Return the [x, y] coordinate for the center point of the cell that contains the specified text.  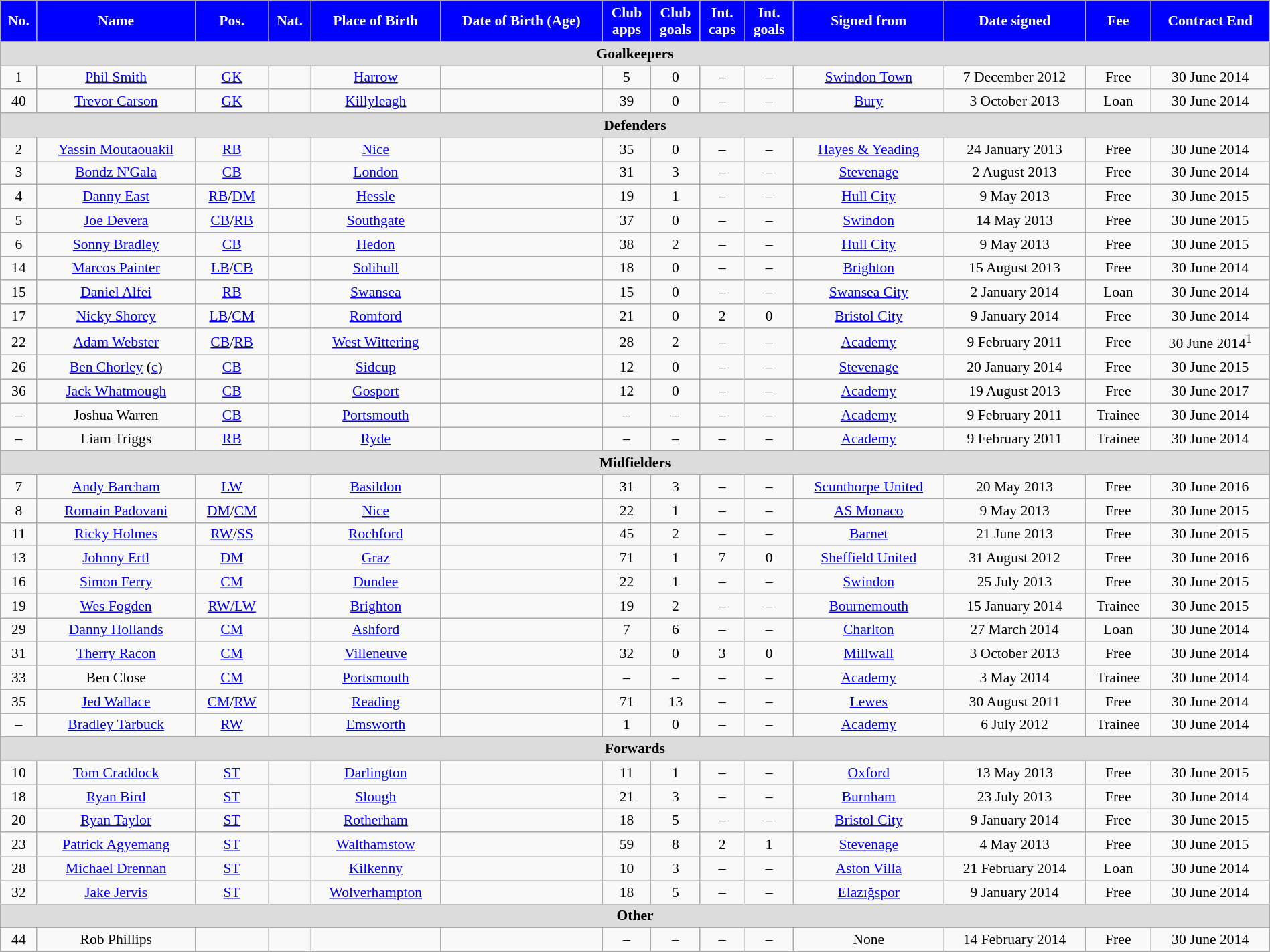
Bury [869, 102]
Hessle [376, 197]
Ryan Bird [116, 797]
37 [626, 221]
Oxford [869, 773]
24 January 2013 [1015, 149]
27 March 2014 [1015, 630]
RW/SS [232, 534]
Clubgoals [676, 21]
26 [19, 368]
40 [19, 102]
Dundee [376, 582]
23 [19, 845]
Scunthorpe United [869, 487]
Liam Triggs [116, 439]
Sidcup [376, 368]
Defenders [635, 125]
Rochford [376, 534]
30 June 2017 [1210, 392]
36 [19, 392]
CM/RW [232, 702]
Southgate [376, 221]
Nicky Shorey [116, 316]
14 [19, 268]
Ryan Taylor [116, 821]
Yassin Moutaouakil [116, 149]
Marcos Painter [116, 268]
Ryde [376, 439]
Bradley Tarbuck [116, 725]
Wolverhampton [376, 892]
Kilkenny [376, 868]
Barnet [869, 534]
Basildon [376, 487]
25 July 2013 [1015, 582]
Name [116, 21]
Ben Close [116, 678]
Millwall [869, 654]
LB/CM [232, 316]
Charlton [869, 630]
Midfielders [635, 463]
Romford [376, 316]
West Wittering [376, 341]
Romain Padovani [116, 511]
Date signed [1015, 21]
3 May 2014 [1015, 678]
Sheffield United [869, 558]
Andy Barcham [116, 487]
4 May 2013 [1015, 845]
Int.goals [769, 21]
Signed from [869, 21]
Solihull [376, 268]
Adam Webster [116, 341]
Johnny Ertl [116, 558]
Patrick Agyemang [116, 845]
Nat. [290, 21]
13 May 2013 [1015, 773]
Joshua Warren [116, 415]
Burnham [869, 797]
Hedon [376, 244]
RB/DM [232, 197]
Gosport [376, 392]
30 June 20141 [1210, 341]
Emsworth [376, 725]
Swansea [376, 293]
Ben Chorley (c) [116, 368]
Darlington [376, 773]
Joe Devera [116, 221]
Jake Jervis [116, 892]
Danny East [116, 197]
RW [232, 725]
Ashford [376, 630]
17 [19, 316]
Swindon Town [869, 78]
AS Monaco [869, 511]
4 [19, 197]
20 May 2013 [1015, 487]
Graz [376, 558]
30 August 2011 [1015, 702]
Reading [376, 702]
LB/CB [232, 268]
Elazığspor [869, 892]
45 [626, 534]
38 [626, 244]
15 August 2013 [1015, 268]
Forwards [635, 749]
Walthamstow [376, 845]
DM [232, 558]
Villeneuve [376, 654]
44 [19, 940]
16 [19, 582]
Wes Fogden [116, 606]
39 [626, 102]
Lewes [869, 702]
LW [232, 487]
14 February 2014 [1015, 940]
2 August 2013 [1015, 173]
Fee [1119, 21]
Tom Craddock [116, 773]
15 January 2014 [1015, 606]
Bondz N'Gala [116, 173]
Contract End [1210, 21]
Int.caps [722, 21]
Hayes & Yeading [869, 149]
Pos. [232, 21]
21 June 2013 [1015, 534]
33 [19, 678]
Danny Hollands [116, 630]
19 August 2013 [1015, 392]
Swansea City [869, 293]
Harrow [376, 78]
Rotherham [376, 821]
Slough [376, 797]
7 December 2012 [1015, 78]
Place of Birth [376, 21]
Jed Wallace [116, 702]
Therry Racon [116, 654]
20 [19, 821]
6 July 2012 [1015, 725]
DM/CM [232, 511]
Clubapps [626, 21]
14 May 2013 [1015, 221]
2 January 2014 [1015, 293]
RW/LW [232, 606]
Jack Whatmough [116, 392]
20 January 2014 [1015, 368]
Phil Smith [116, 78]
Goalkeepers [635, 54]
23 July 2013 [1015, 797]
Killyleagh [376, 102]
Daniel Alfei [116, 293]
31 August 2012 [1015, 558]
Trevor Carson [116, 102]
Rob Phillips [116, 940]
Simon Ferry [116, 582]
London [376, 173]
29 [19, 630]
Ricky Holmes [116, 534]
Bournemouth [869, 606]
Aston Villa [869, 868]
Sonny Bradley [116, 244]
21 February 2014 [1015, 868]
59 [626, 845]
No. [19, 21]
Date of Birth (Age) [521, 21]
Other [635, 916]
None [869, 940]
Michael Drennan [116, 868]
